Capture the cell that displays the provided text and extract its (X, Y) central coordinate. 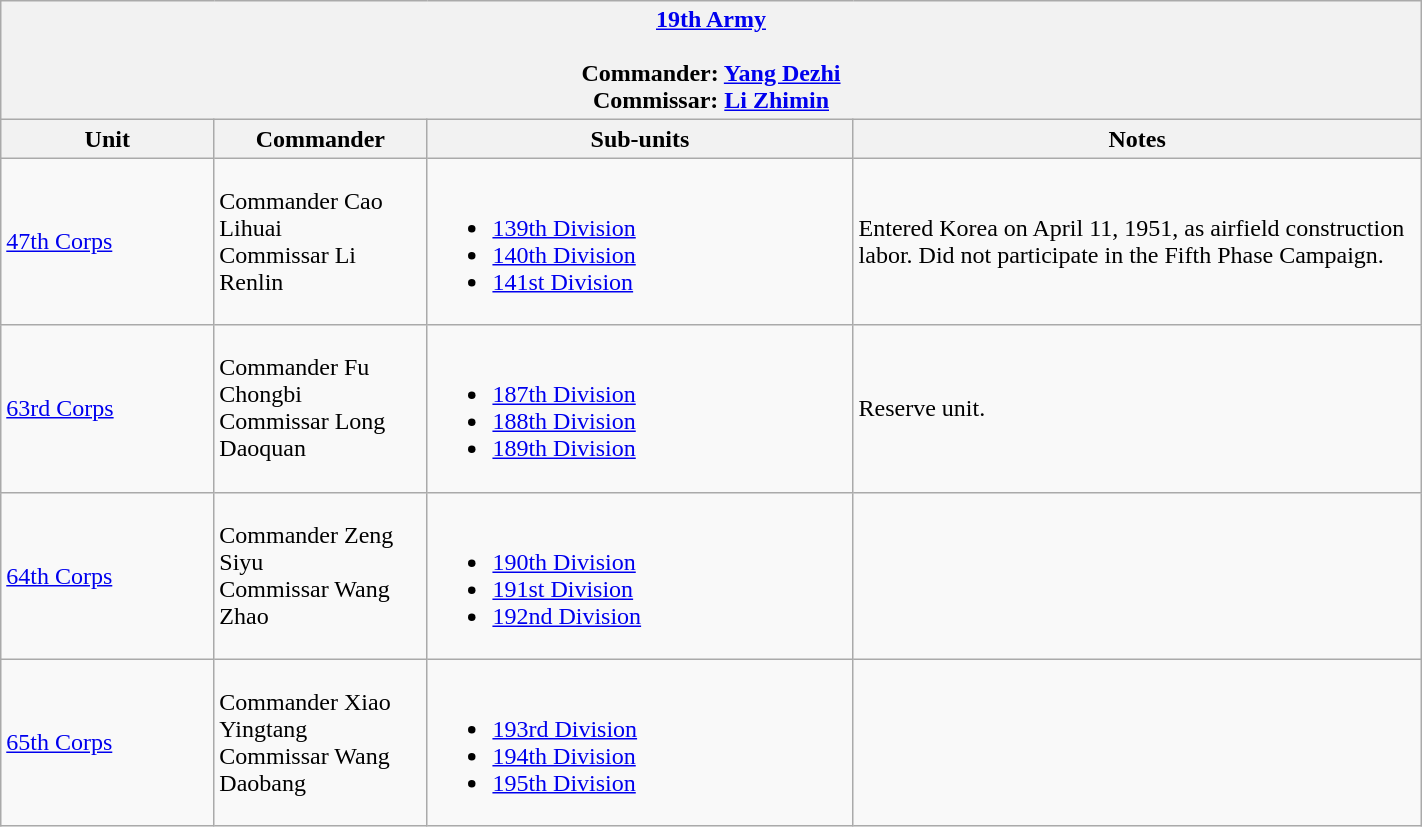
Commander Zeng SiyuCommissar Wang Zhao (320, 576)
Reserve unit. (1137, 408)
190th Division191st Division192nd Division (640, 576)
47th Corps (108, 242)
Commander Cao LihuaiCommissar Li Renlin (320, 242)
193rd Division194th Division195th Division (640, 742)
139th Division140th Division141st Division (640, 242)
Commander (320, 139)
Notes (1137, 139)
64th Corps (108, 576)
Commander Xiao YingtangCommissar Wang Daobang (320, 742)
Commander Fu ChongbiCommissar Long Daoquan (320, 408)
Entered Korea on April 11, 1951, as airfield construction labor. Did not participate in the Fifth Phase Campaign. (1137, 242)
65th Corps (108, 742)
19th ArmyCommander: Yang Dezhi Commissar: Li Zhimin (711, 60)
Sub-units (640, 139)
63rd Corps (108, 408)
187th Division188th Division189th Division (640, 408)
Unit (108, 139)
